Scan for the cell matching the given text and deliver its [X, Y] coordinate at center. 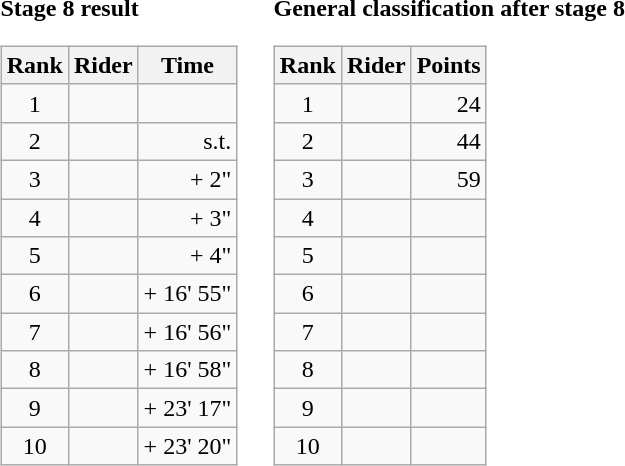
+ 23' 17" [188, 408]
+ 4" [188, 256]
+ 23' 20" [188, 446]
+ 2" [188, 179]
+ 3" [188, 217]
s.t. [188, 141]
+ 16' 55" [188, 294]
44 [448, 141]
+ 16' 58" [188, 370]
59 [448, 179]
Points [448, 65]
24 [448, 103]
+ 16' 56" [188, 332]
Time [188, 65]
